Detect which cell encompasses the target text, then output its [x, y] center coordinate. 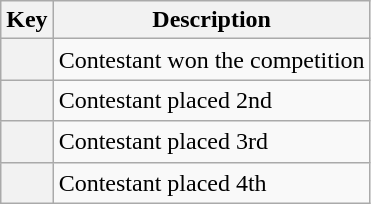
Contestant placed 3rd [212, 142]
Description [212, 20]
Contestant placed 2nd [212, 100]
Contestant placed 4th [212, 182]
Key [27, 20]
Contestant won the competition [212, 60]
